From the cell containing the given text, extract its center point as (X, Y) coordinate. 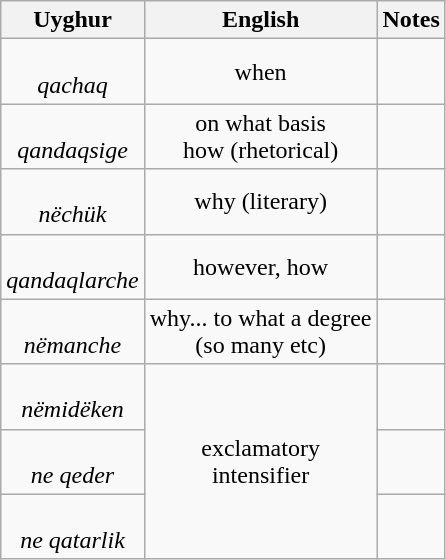
nëchük (72, 202)
why... to what a degree(so many etc) (260, 332)
why (literary) (260, 202)
qandaqsige (72, 136)
however, how (260, 266)
nëmanche (72, 332)
nëmidëken (72, 396)
ne qatarlik (72, 526)
English (260, 20)
on what basishow (rhetorical) (260, 136)
Notes (411, 20)
Uyghur (72, 20)
ne qeder (72, 462)
when (260, 72)
exclamatoryintensifier (260, 462)
qachaq (72, 72)
qandaqlarche (72, 266)
